Capture the cell that displays the provided text and extract its [x, y] central coordinate. 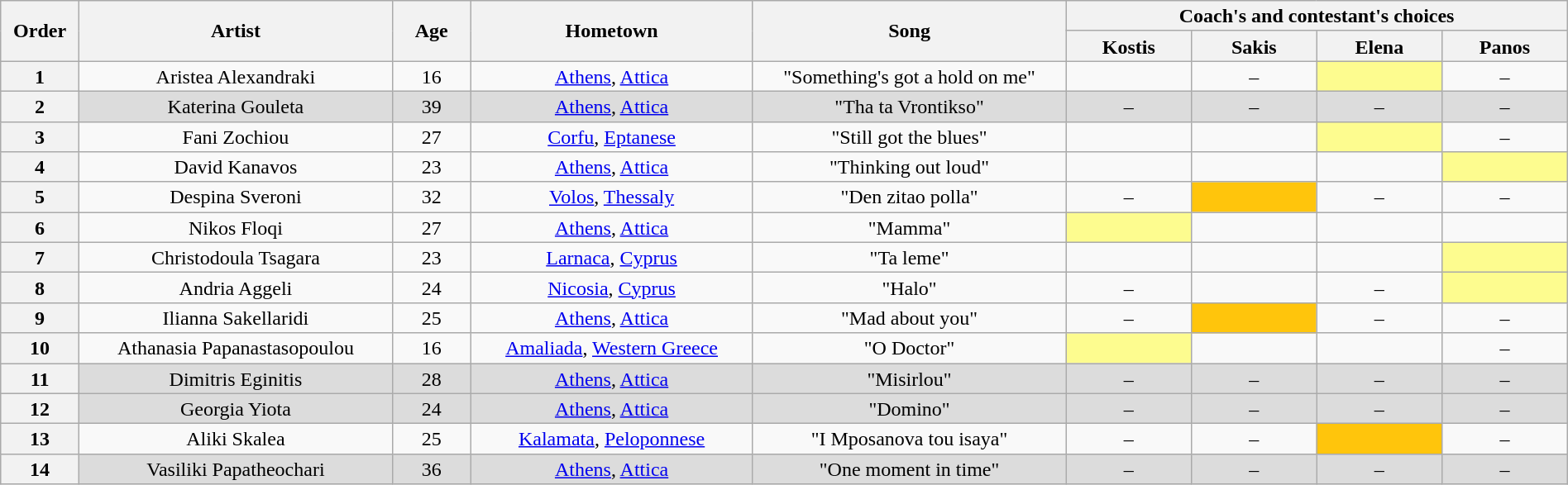
Panos [1505, 46]
"Misirlou" [910, 378]
1 [40, 76]
"Den zitao polla" [910, 197]
14 [40, 469]
"Mad about you" [910, 317]
Christodoula Tsagara [235, 258]
Larnaca, Cyprus [612, 258]
Vasiliki Papatheochari [235, 469]
Athanasia Papanastasopoulou [235, 349]
Andria Aggeli [235, 288]
David Kanavos [235, 167]
7 [40, 258]
4 [40, 167]
39 [432, 106]
"I Mposanova tou isaya" [910, 440]
"Mamma" [910, 228]
"Something's got a hold on me" [910, 76]
8 [40, 288]
Song [910, 31]
Sakis [1255, 46]
12 [40, 408]
Despina Sveroni [235, 197]
"One moment in time" [910, 469]
"Tha ta Vrontikso" [910, 106]
Hometown [612, 31]
Order [40, 31]
2 [40, 106]
Dimitris Eginitis [235, 378]
Katerina Gouleta [235, 106]
Coach's and contestant's choices [1317, 17]
Volos, Thessaly [612, 197]
13 [40, 440]
Georgia Yiota [235, 408]
3 [40, 137]
"Halo" [910, 288]
Fani Zochiou [235, 137]
Aristea Alexandraki [235, 76]
"O Doctor" [910, 349]
10 [40, 349]
"Ta leme" [910, 258]
6 [40, 228]
Kalamata, Peloponnese [612, 440]
"Still got the blues" [910, 137]
9 [40, 317]
"Thinking out loud" [910, 167]
32 [432, 197]
Age [432, 31]
Aliki Skalea [235, 440]
Elena [1379, 46]
Kostis [1129, 46]
Ilianna Sakellaridi [235, 317]
11 [40, 378]
36 [432, 469]
"Domino" [910, 408]
Nicosia, Cyprus [612, 288]
Artist [235, 31]
5 [40, 197]
Corfu, Eptanese [612, 137]
Nikos Floqi [235, 228]
Amaliada, Western Greece [612, 349]
28 [432, 378]
